Return (x, y) of the center of cell containing provided text 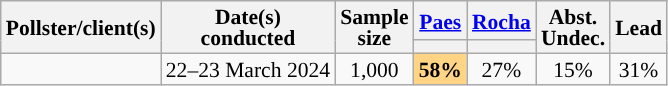
1,000 (374, 68)
31% (638, 68)
Abst.Undec. (573, 27)
15% (573, 68)
Lead (638, 27)
Date(s)conducted (248, 27)
22–23 March 2024 (248, 68)
27% (502, 68)
Rocha (502, 20)
Paes (440, 20)
Samplesize (374, 27)
58% (440, 68)
Pollster/client(s) (81, 27)
